Search for the cell housing the specified text and yield its [X, Y] center coordinate. 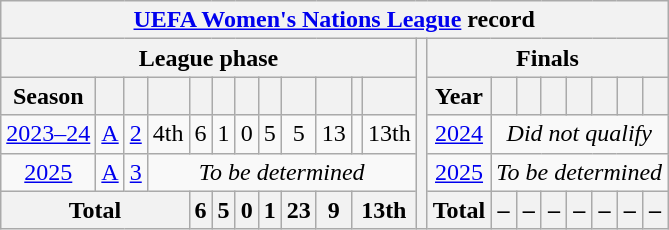
2023–24 [48, 134]
Year [459, 96]
Did not qualify [580, 134]
13 [334, 134]
4th [168, 134]
23 [298, 210]
League phase [208, 58]
Finals [547, 58]
UEFA Women's Nations League record [334, 20]
Season [48, 96]
3 [136, 172]
2024 [459, 134]
2 [136, 134]
9 [334, 210]
